Locate the cell with the specified text and output its [x, y] center coordinate. 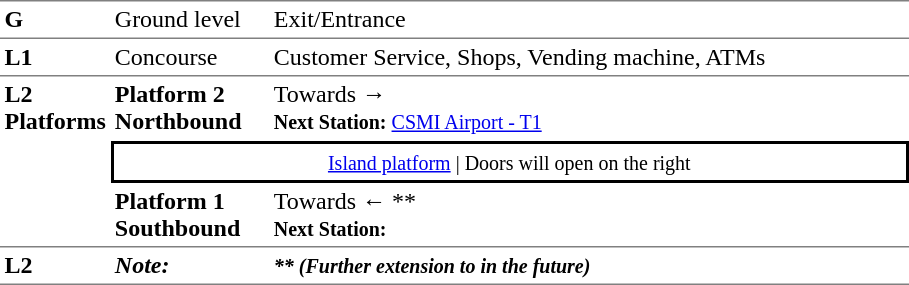
L1 [55, 58]
L2Platforms [55, 162]
Towards → Next Station: CSMI Airport - T1 [588, 108]
Customer Service, Shops, Vending machine, ATMs [588, 58]
Platform 2Northbound [190, 108]
G [55, 20]
Ground level [190, 20]
Exit/Entrance [588, 20]
Platform 1Southbound [190, 215]
Island platform | Doors will open on the right [509, 162]
Towards ← **Next Station: [588, 215]
Concourse [190, 58]
